Identify which cell holds the provided text, then report its (x, y) central coordinate. 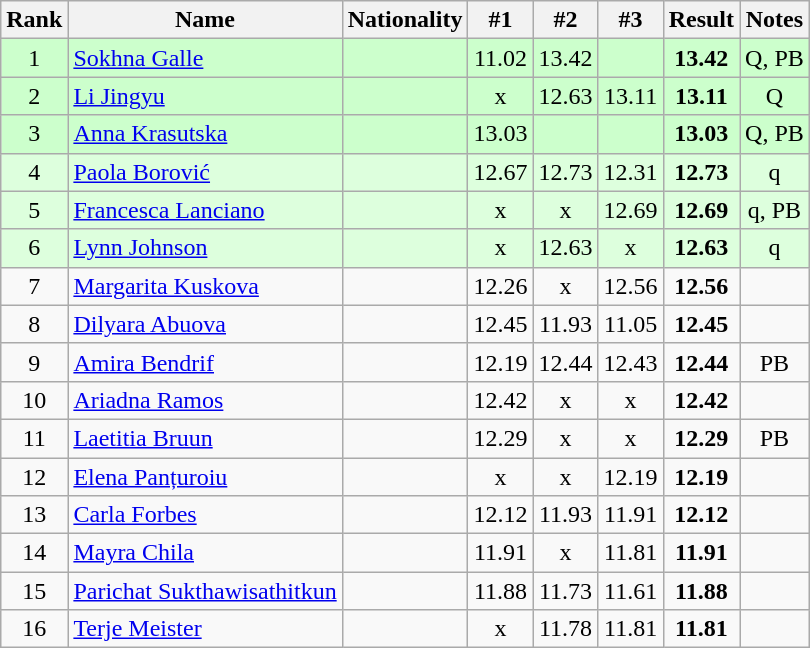
11.61 (630, 591)
11.73 (566, 591)
Carla Forbes (205, 515)
10 (34, 400)
Anna Krasutska (205, 134)
6 (34, 248)
Rank (34, 20)
Francesca Lanciano (205, 210)
Elena Panțuroiu (205, 477)
15 (34, 591)
Notes (775, 20)
Li Jingyu (205, 96)
Laetitia Bruun (205, 438)
8 (34, 324)
q, PB (775, 210)
Margarita Kuskova (205, 286)
3 (34, 134)
7 (34, 286)
14 (34, 553)
Ariadna Ramos (205, 400)
Sokhna Galle (205, 58)
Dilyara Abuova (205, 324)
Name (205, 20)
12.43 (630, 362)
5 (34, 210)
12.26 (500, 286)
Parichat Sukthawisathitkun (205, 591)
12.67 (500, 172)
Paola Borović (205, 172)
#3 (630, 20)
Nationality (405, 20)
Amira Bendrif (205, 362)
2 (34, 96)
Terje Meister (205, 629)
4 (34, 172)
11 (34, 438)
#1 (500, 20)
11.78 (566, 629)
16 (34, 629)
9 (34, 362)
12 (34, 477)
13 (34, 515)
Result (701, 20)
#2 (566, 20)
12.31 (630, 172)
1 (34, 58)
11.02 (500, 58)
Q (775, 96)
Mayra Chila (205, 553)
Lynn Johnson (205, 248)
11.05 (630, 324)
